Detect which cell encompasses the target text, then output its [x, y] center coordinate. 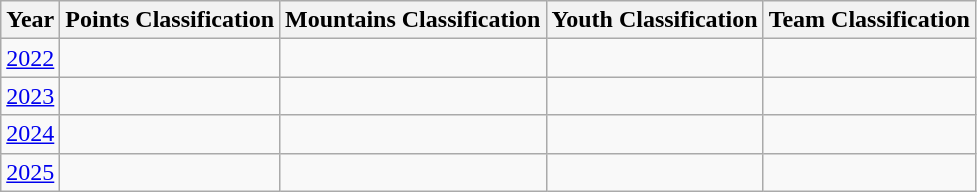
Year [30, 20]
Mountains Classification [413, 20]
Youth Classification [654, 20]
2022 [30, 58]
Points Classification [170, 20]
2025 [30, 172]
Team Classification [869, 20]
2024 [30, 134]
2023 [30, 96]
